For the text-containing cell, return its midpoint in [X, Y] coordinate format. 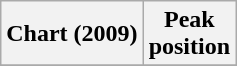
Peakposition [189, 34]
Chart (2009) [72, 34]
